Find where the given text appears and provide that cell's center as (x, y) coordinate. 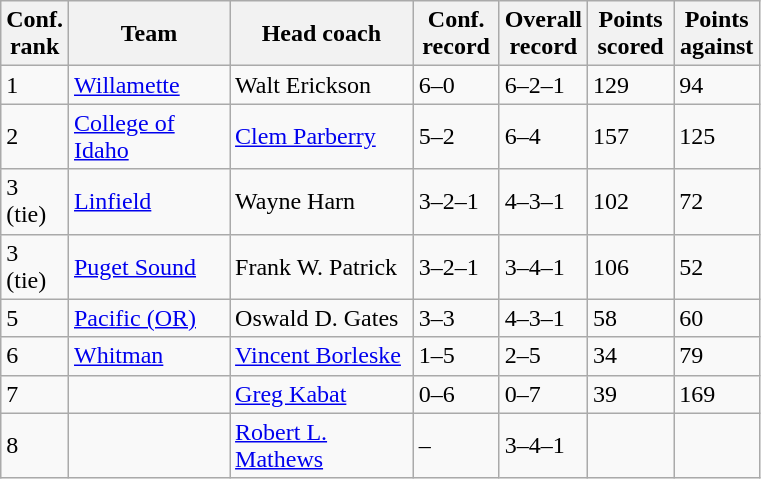
Oswald D. Gates (322, 318)
Conf. record (456, 34)
6–4 (543, 136)
129 (631, 85)
Pacific (OR) (148, 318)
Greg Kabat (322, 394)
Team (148, 34)
52 (717, 266)
5 (35, 318)
7 (35, 394)
Head coach (322, 34)
0–7 (543, 394)
72 (717, 202)
3–3 (456, 318)
Linfield (148, 202)
79 (717, 356)
2–5 (543, 356)
Robert L. Mathews (322, 446)
College of Idaho (148, 136)
Overall record (543, 34)
169 (717, 394)
Clem Parberry (322, 136)
6–2–1 (543, 85)
Frank W. Patrick (322, 266)
Points against (717, 34)
0–6 (456, 394)
Points scored (631, 34)
94 (717, 85)
58 (631, 318)
6 (35, 356)
39 (631, 394)
125 (717, 136)
1–5 (456, 356)
Walt Erickson (322, 85)
– (456, 446)
34 (631, 356)
Vincent Borleske (322, 356)
8 (35, 446)
102 (631, 202)
Willamette (148, 85)
1 (35, 85)
157 (631, 136)
Conf. rank (35, 34)
Wayne Harn (322, 202)
5–2 (456, 136)
6–0 (456, 85)
Whitman (148, 356)
106 (631, 266)
60 (717, 318)
2 (35, 136)
Puget Sound (148, 266)
